Scan for the cell matching the given text and deliver its [X, Y] coordinate at center. 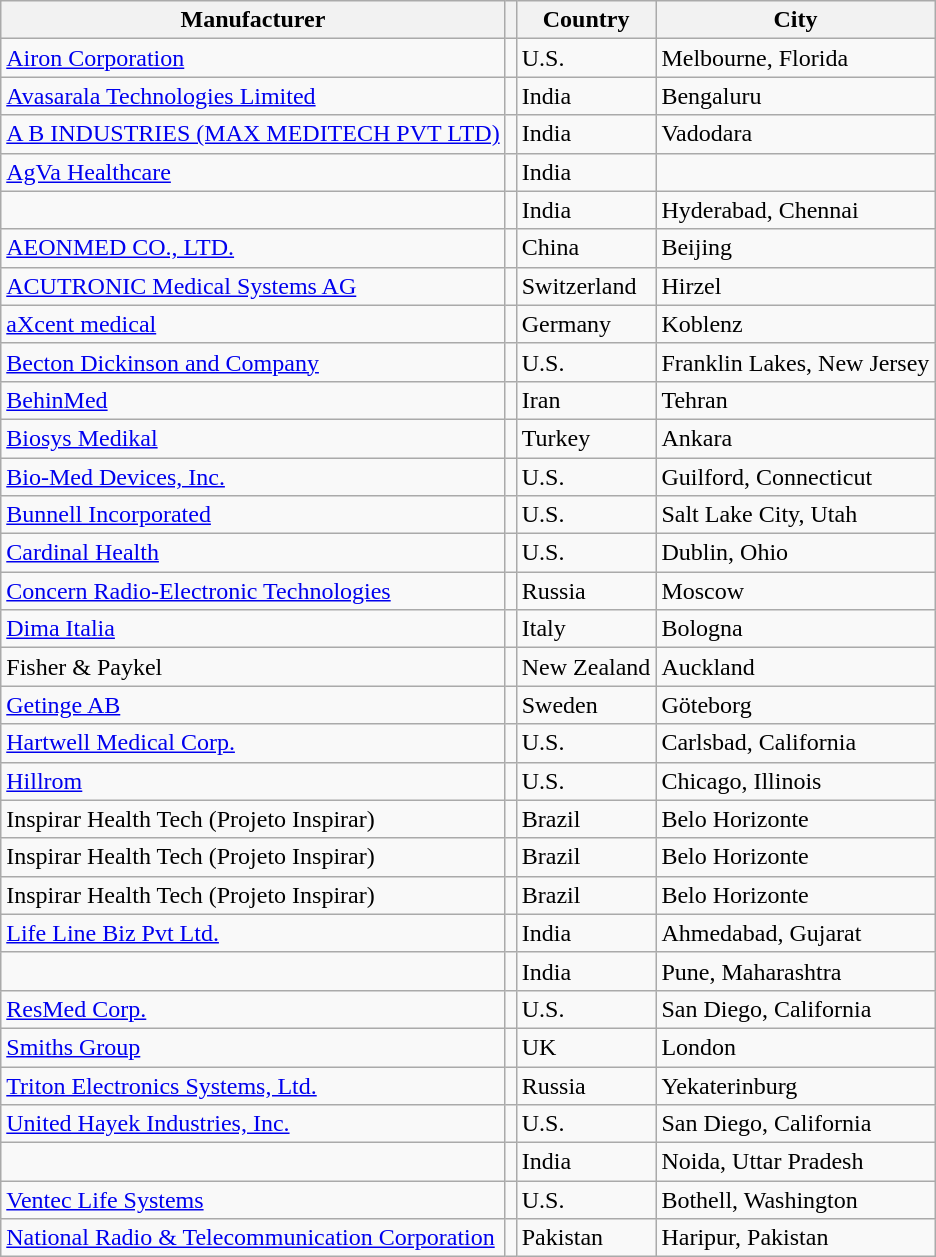
Getinge AB [253, 705]
London [796, 1047]
Cardinal Health [253, 553]
Pune, Maharashtra [796, 971]
Koblenz [796, 324]
Beijing [796, 248]
Bunnell Incorporated [253, 515]
Hyderabad, Chennai [796, 210]
AEONMED CO., LTD. [253, 248]
Biosys Medikal [253, 438]
Salt Lake City, Utah [796, 515]
Franklin Lakes, New Jersey [796, 362]
Bengaluru [796, 96]
United Hayek Industries, Inc. [253, 1124]
ResMed Corp. [253, 1009]
Ventec Life Systems [253, 1200]
BehinMed [253, 400]
Smiths Group [253, 1047]
Yekaterinburg [796, 1085]
Melbourne, Florida [796, 58]
China [586, 248]
Guilford, Connecticut [796, 477]
A B INDUSTRIES (MAX MEDITECH PVT LTD) [253, 134]
Manufacturer [253, 20]
Switzerland [586, 286]
Italy [586, 629]
Hartwell Medical Corp. [253, 743]
Concern Radio-Electronic Technologies [253, 591]
New Zealand [586, 667]
City [796, 20]
Dima Italia [253, 629]
Tehran [796, 400]
Auckland [796, 667]
Vadodara [796, 134]
UK [586, 1047]
Life Line Biz Pvt Ltd. [253, 933]
aXcent medical [253, 324]
National Radio & Telecommunication Corporation [253, 1238]
Fisher & Paykel [253, 667]
Haripur, Pakistan [796, 1238]
Triton Electronics Systems, Ltd. [253, 1085]
Ahmedabad, Gujarat [796, 933]
Göteborg [796, 705]
Country [586, 20]
Bothell, Washington [796, 1200]
Bio-Med Devices, Inc. [253, 477]
Noida, Uttar Pradesh [796, 1162]
Sweden [586, 705]
Turkey [586, 438]
Chicago, Illinois [796, 781]
Pakistan [586, 1238]
Avasarala Technologies Limited [253, 96]
Ankara [796, 438]
AgVa Healthcare [253, 172]
Moscow [796, 591]
Bologna [796, 629]
Dublin, Ohio [796, 553]
ACUTRONIC Medical Systems AG [253, 286]
Hillrom [253, 781]
Germany [586, 324]
Iran [586, 400]
Carlsbad, California [796, 743]
Becton Dickinson and Company [253, 362]
Hirzel [796, 286]
Airon Corporation [253, 58]
